Find where the given text appears and provide that cell's center as (X, Y) coordinate. 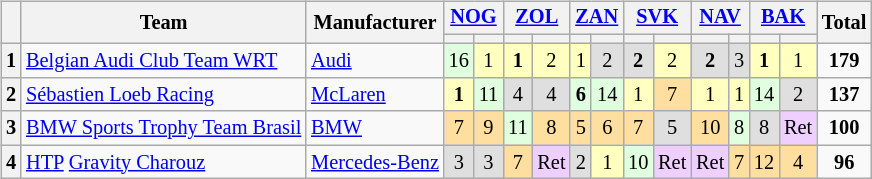
Sébastien Loeb Racing (164, 95)
ZOL (536, 18)
Audi (375, 61)
McLaren (375, 95)
16 (459, 61)
HTP Gravity Charouz (164, 162)
Manufacturer (375, 22)
Team (164, 22)
SVK (657, 18)
NAV (720, 18)
12 (764, 162)
Mercedes-Benz (375, 162)
137 (844, 95)
179 (844, 61)
Total (844, 22)
96 (844, 162)
9 (488, 128)
BMW Sports Trophy Team Brasil (164, 128)
BAK (783, 18)
ZAN (596, 18)
NOG (474, 18)
Belgian Audi Club Team WRT (164, 61)
100 (844, 128)
BMW (375, 128)
